For the text-containing cell, return its midpoint in (X, Y) coordinate format. 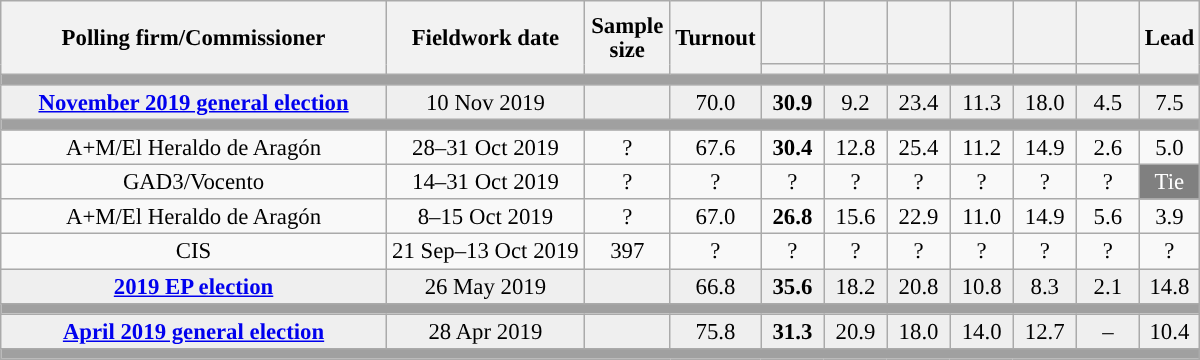
75.8 (716, 332)
397 (627, 252)
9.2 (856, 102)
20.9 (856, 332)
35.6 (792, 286)
11.0 (982, 218)
10 Nov 2019 (485, 102)
3.9 (1169, 218)
28–31 Oct 2019 (485, 148)
Sample size (627, 38)
67.0 (716, 218)
30.4 (792, 148)
April 2019 general election (194, 332)
14–31 Oct 2019 (485, 182)
12.7 (1044, 332)
November 2019 general election (194, 102)
23.4 (918, 102)
Fieldwork date (485, 38)
– (1108, 332)
CIS (194, 252)
12.8 (856, 148)
Lead (1169, 38)
8–15 Oct 2019 (485, 218)
10.8 (982, 286)
10.4 (1169, 332)
GAD3/Vocento (194, 182)
5.6 (1108, 218)
26 May 2019 (485, 286)
31.3 (792, 332)
8.3 (1044, 286)
5.0 (1169, 148)
11.2 (982, 148)
15.6 (856, 218)
Tie (1169, 182)
4.5 (1108, 102)
30.9 (792, 102)
18.2 (856, 286)
2.1 (1108, 286)
21 Sep–13 Oct 2019 (485, 252)
2.6 (1108, 148)
14.8 (1169, 286)
Polling firm/Commissioner (194, 38)
2019 EP election (194, 286)
26.8 (792, 218)
66.8 (716, 286)
7.5 (1169, 102)
20.8 (918, 286)
14.0 (982, 332)
25.4 (918, 148)
28 Apr 2019 (485, 332)
70.0 (716, 102)
22.9 (918, 218)
67.6 (716, 148)
Turnout (716, 38)
11.3 (982, 102)
